Scan for the cell matching the given text and deliver its (X, Y) coordinate at center. 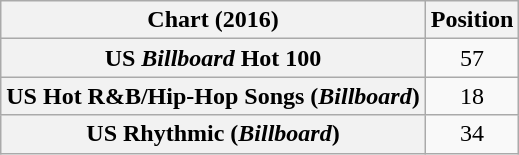
34 (472, 134)
US Rhythmic (Billboard) (213, 134)
57 (472, 58)
Chart (2016) (213, 20)
US Hot R&B/Hip-Hop Songs (Billboard) (213, 96)
18 (472, 96)
US Billboard Hot 100 (213, 58)
Position (472, 20)
